From the cell containing the given text, extract its center point as (x, y) coordinate. 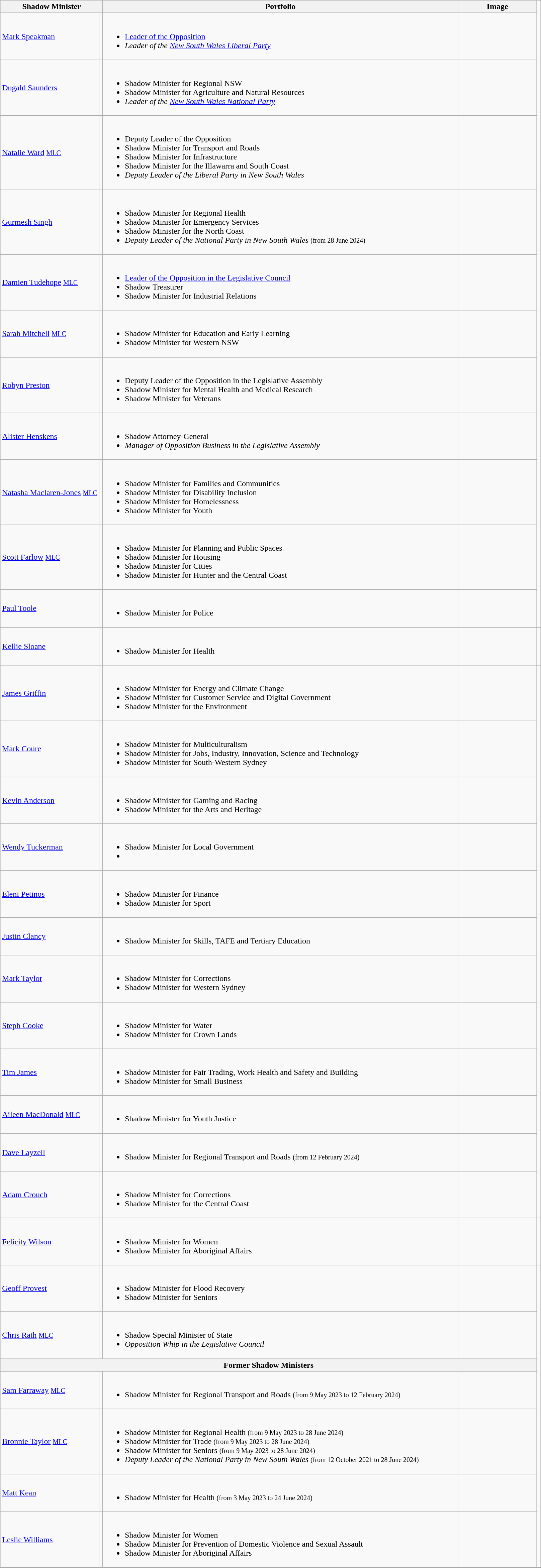
Shadow Minister for Flood RecoveryShadow Minister for Seniors (280, 1288)
Scott Farlow MLC (50, 557)
Chris Rath MLC (50, 1335)
Mark Taylor (50, 979)
Shadow Minister for MulticulturalismShadow Minister for Jobs, Industry, Innovation, Science and TechnologyShadow Minister for South-Western Sydney (280, 749)
Shadow Minister for WaterShadow Minister for Crown Lands (280, 1025)
Leader of the OppositionLeader of the New South Wales Liberal Party (280, 36)
Shadow Minister for Local Government (280, 847)
Felicity Wilson (50, 1241)
Shadow Minister for Fair Trading, Work Health and Safety and BuildingShadow Minister for Small Business (280, 1072)
Shadow Minister for Families and CommunitiesShadow Minister for Disability InclusionShadow Minister for HomelessnessShadow Minister for Youth (280, 492)
Kevin Anderson (50, 800)
Shadow Minister for CorrectionsShadow Minister for the Central Coast (280, 1195)
Natasha Maclaren-Jones MLC (50, 492)
Wendy Tuckerman (50, 847)
Robyn Preston (50, 385)
Shadow Minister for WomenShadow Minister for Aboriginal Affairs (280, 1241)
Justin Clancy (50, 936)
Damien Tudehope MLC (50, 282)
Shadow Minister for Health (from 3 May 2023 to 24 June 2024) (280, 1493)
Shadow Special Minister of StateOpposition Whip in the Legislative Council (280, 1335)
Shadow Minister for Regional Transport and Roads (from 12 February 2024) (280, 1152)
Mark Coure (50, 749)
Deputy Leader of the Opposition in the Legislative AssemblyShadow Minister for Mental Health and Medical ResearchShadow Minister for Veterans (280, 385)
Shadow Minister for Police (280, 608)
Dave Layzell (50, 1152)
Tim James (50, 1072)
Image (498, 7)
Shadow Minister for Health (280, 646)
Adam Crouch (50, 1195)
Shadow Minister for Gaming and RacingShadow Minister for the Arts and Heritage (280, 800)
Bronnie Taylor MLC (50, 1442)
Aileen MacDonald MLC (50, 1115)
Steph Cooke (50, 1025)
Dugald Saunders (50, 88)
Shadow Minister for Youth Justice (280, 1115)
Sarah Mitchell MLC (50, 334)
Shadow Minister for Education and Early LearningShadow Minister for Western NSW (280, 334)
Eleni Petinos (50, 894)
Shadow Minister for CorrectionsShadow Minister for Western Sydney (280, 979)
Leslie Williams (50, 1540)
Kellie Sloane (50, 646)
Shadow Minister for Skills, TAFE and Tertiary Education (280, 936)
Matt Kean (50, 1493)
Geoff Provest (50, 1288)
Shadow Minister for Regional Transport and Roads (from 9 May 2023 to 12 February 2024) (280, 1390)
Gurmesh Singh (50, 222)
Shadow Minister for Energy and Climate ChangeShadow Minister for Customer Service and Digital GovernmentShadow Minister for the Environment (280, 693)
Natalie Ward MLC (50, 152)
Paul Toole (50, 608)
Shadow Minister for FinanceShadow Minister for Sport (280, 894)
James Griffin (50, 693)
Shadow Minister for Regional NSWShadow Minister for Agriculture and Natural ResourcesLeader of the New South Wales National Party (280, 88)
Alister Henskens (50, 436)
Leader of the Opposition in the Legislative CouncilShadow TreasurerShadow Minister for Industrial Relations (280, 282)
Shadow Attorney-GeneralManager of Opposition Business in the Legislative Assembly (280, 436)
Shadow Minister for WomenShadow Minister for Prevention of Domestic Violence and Sexual AssaultShadow Minister for Aboriginal Affairs (280, 1540)
Sam Farraway MLC (50, 1390)
Shadow Minister for Planning and Public SpacesShadow Minister for HousingShadow Minister for CitiesShadow Minister for Hunter and the Central Coast (280, 557)
Portfolio (280, 7)
Shadow Minister (52, 7)
Former Shadow Ministers (269, 1365)
Mark Speakman (50, 36)
